Pinpoint the cell where the given text exists, returning its (X, Y) midpoint coordinate. 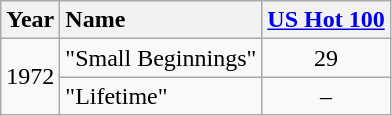
"Small Beginnings" (161, 58)
Year (30, 20)
"Lifetime" (161, 96)
29 (326, 58)
Name (161, 20)
– (326, 96)
US Hot 100 (326, 20)
1972 (30, 77)
